Extract the (X, Y) coordinate from the center of the cell holding the provided text.  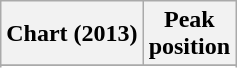
Peakposition (189, 34)
Chart (2013) (72, 34)
